From the cell containing the given text, extract its center point as [x, y] coordinate. 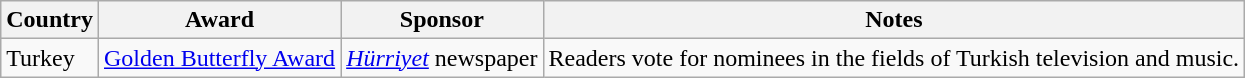
Hürriyet newspaper [442, 58]
Readers vote for nominees in the fields of Turkish television and music. [894, 58]
Sponsor [442, 20]
Award [219, 20]
Notes [894, 20]
Country [50, 20]
Turkey [50, 58]
Golden Butterfly Award [219, 58]
